Scan for the cell matching the given text and deliver its [X, Y] coordinate at center. 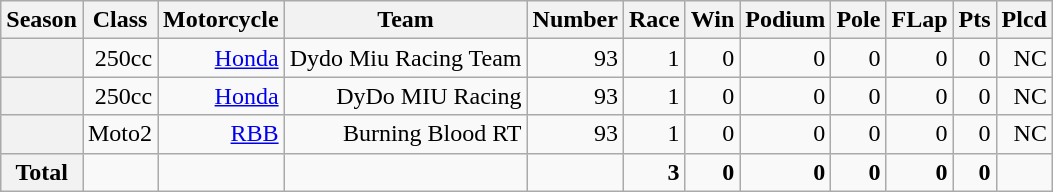
Number [575, 20]
Moto2 [120, 134]
Season [42, 20]
Burning Blood RT [406, 134]
RBB [222, 134]
Win [712, 20]
Pole [858, 20]
Dydo Miu Racing Team [406, 58]
FLap [920, 20]
Total [42, 172]
Team [406, 20]
Race [654, 20]
3 [654, 172]
Class [120, 20]
DyDo MIU Racing [406, 96]
Motorcycle [222, 20]
Plcd [1024, 20]
Pts [974, 20]
Podium [786, 20]
